Capture the cell that displays the provided text and extract its (x, y) central coordinate. 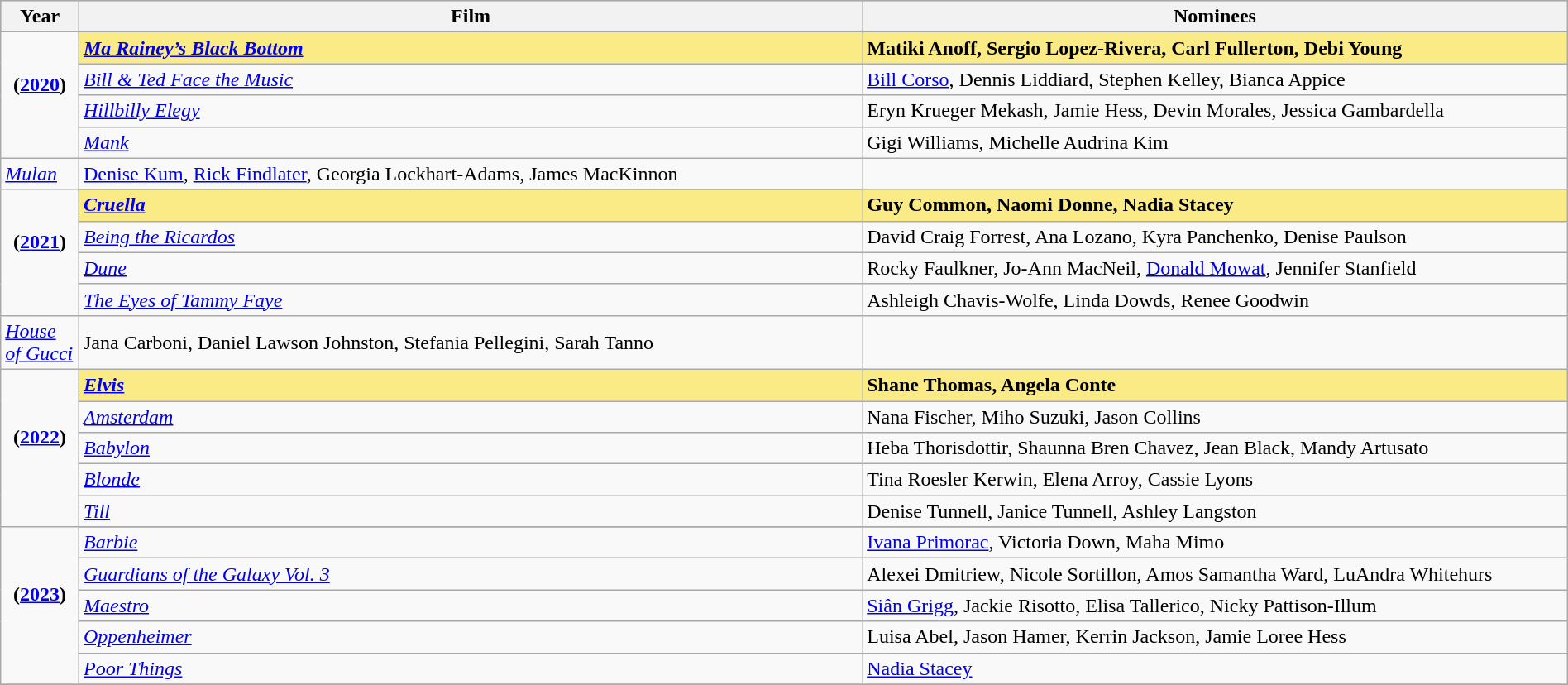
Bill & Ted Face the Music (470, 79)
Poor Things (470, 668)
Maestro (470, 606)
Year (40, 17)
Hillbilly Elegy (470, 111)
Blonde (470, 480)
Nana Fischer, Miho Suzuki, Jason Collins (1216, 416)
(2020) (40, 95)
Ma Rainey’s Black Bottom (470, 48)
(2022) (40, 448)
Guardians of the Galaxy Vol. 3 (470, 574)
Gigi Williams, Michelle Audrina Kim (1216, 142)
Nominees (1216, 17)
(2021) (40, 252)
Luisa Abel, Jason Hamer, Kerrin Jackson, Jamie Loree Hess (1216, 637)
Till (470, 511)
Babylon (470, 448)
Alexei Dmitriew, Nicole Sortillon, Amos Samantha Ward, LuAndra Whitehurs (1216, 574)
Bill Corso, Dennis Liddiard, Stephen Kelley, Bianca Appice (1216, 79)
Heba Thorisdottir, Shaunna Bren Chavez, Jean Black, Mandy Artusato (1216, 448)
Mulan (40, 174)
Siân Grigg, Jackie Risotto, Elisa Tallerico, Nicky Pattison-Illum (1216, 606)
Shane Thomas, Angela Conte (1216, 385)
Denise Kum, Rick Findlater, Georgia Lockhart-Adams, James MacKinnon (470, 174)
Ashleigh Chavis-Wolfe, Linda Dowds, Renee Goodwin (1216, 299)
Cruella (470, 205)
Nadia Stacey (1216, 668)
Barbie (470, 543)
(2023) (40, 606)
Denise Tunnell, Janice Tunnell, Ashley Langston (1216, 511)
House of Gucci (40, 342)
Guy Common, Naomi Donne, Nadia Stacey (1216, 205)
Film (470, 17)
David Craig Forrest, Ana Lozano, Kyra Panchenko, Denise Paulson (1216, 237)
Amsterdam (470, 416)
Mank (470, 142)
Ivana Primorac, Victoria Down, Maha Mimo (1216, 543)
The Eyes of Tammy Faye (470, 299)
Tina Roesler Kerwin, Elena Arroy, Cassie Lyons (1216, 480)
Being the Ricardos (470, 237)
Eryn Krueger Mekash, Jamie Hess, Devin Morales, Jessica Gambardella (1216, 111)
Rocky Faulkner, Jo-Ann MacNeil, Donald Mowat, Jennifer Stanfield (1216, 268)
Dune (470, 268)
Jana Carboni, Daniel Lawson Johnston, Stefania Pellegini, Sarah Tanno (470, 342)
Elvis (470, 385)
Matiki Anoff, Sergio Lopez-Rivera, Carl Fullerton, Debi Young (1216, 48)
Oppenheimer (470, 637)
